Pinpoint the cell where the given text exists, returning its [x, y] midpoint coordinate. 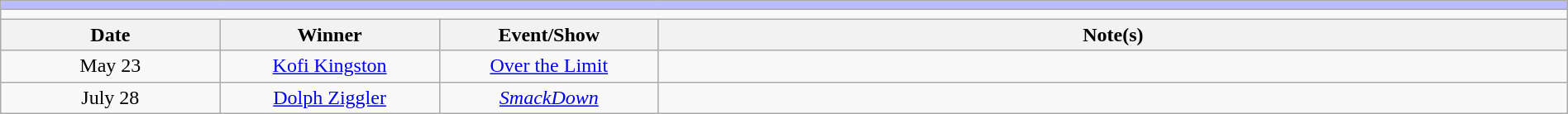
Date [111, 35]
Over the Limit [549, 66]
May 23 [111, 66]
Event/Show [549, 35]
Note(s) [1113, 35]
July 28 [111, 97]
Winner [329, 35]
Kofi Kingston [329, 66]
Dolph Ziggler [329, 97]
SmackDown [549, 97]
